Pinpoint the cell where the given text exists, returning its [X, Y] midpoint coordinate. 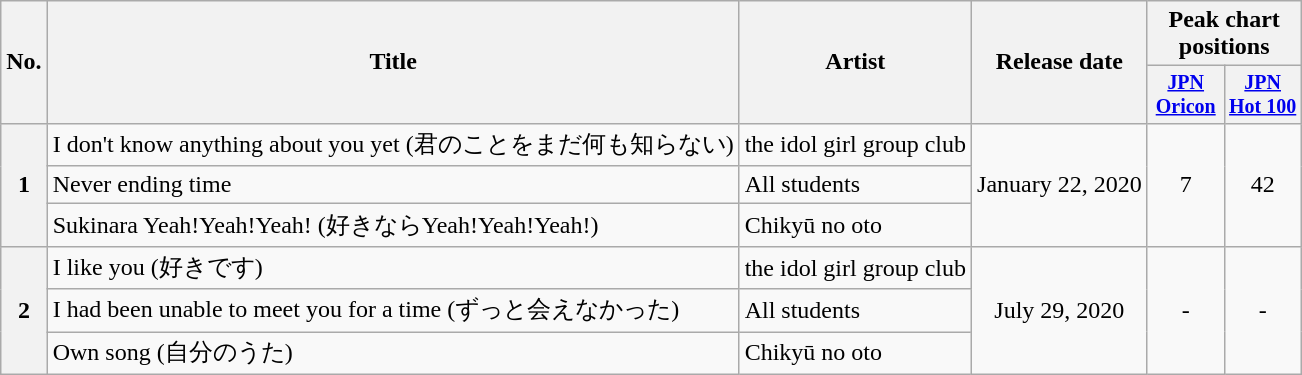
Own song (自分のうた) [393, 354]
JPNHot 100 [1262, 94]
I like you (好きです) [393, 268]
Peak chart positions [1224, 34]
7 [1186, 184]
No. [24, 62]
Sukinara Yeah!Yeah!Yeah! (好きならYeah!Yeah!Yeah!) [393, 226]
2 [24, 310]
Title [393, 62]
January 22, 2020 [1060, 184]
42 [1262, 184]
I had been unable to meet you for a time (ずっと会えなかった) [393, 310]
I don't know anything about you yet (君のことをまだ何も知らない) [393, 144]
1 [24, 184]
July 29, 2020 [1060, 310]
JPNOricon [1186, 94]
Never ending time [393, 185]
Release date [1060, 62]
Artist [855, 62]
